From the cell containing the given text, extract its center point as [X, Y] coordinate. 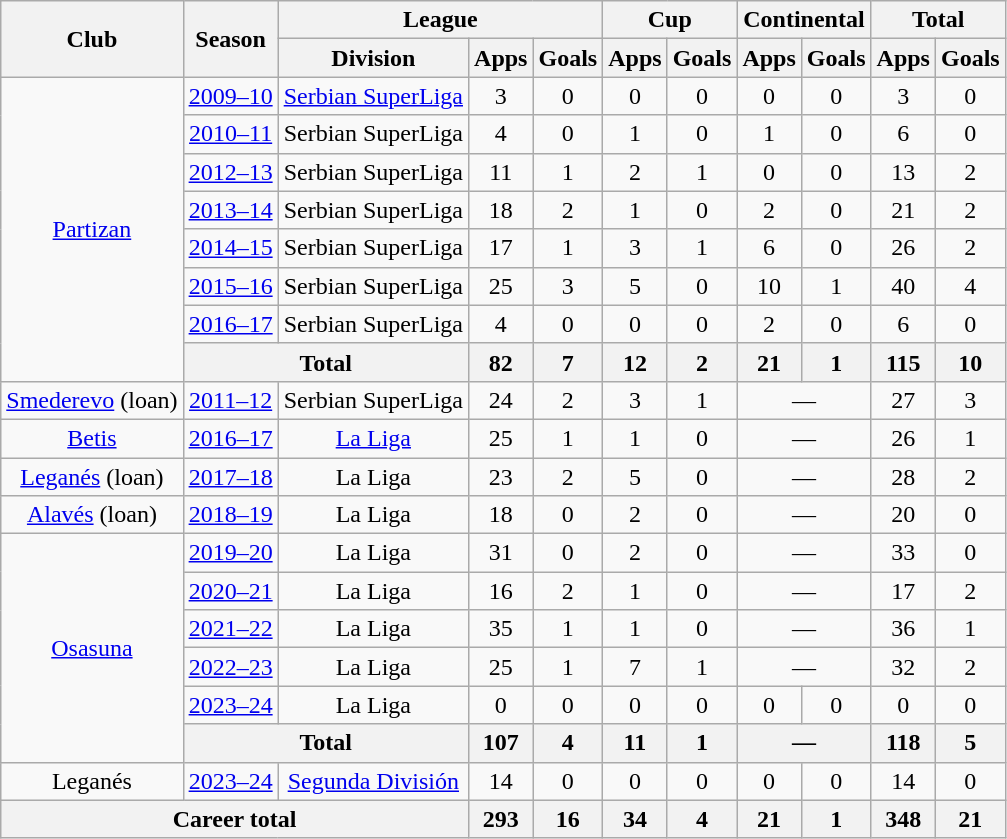
27 [903, 400]
2012–13 [230, 172]
31 [501, 553]
107 [501, 743]
2011–12 [230, 400]
2010–11 [230, 134]
20 [903, 515]
Division [373, 58]
23 [501, 477]
2019–20 [230, 553]
2021–22 [230, 629]
Leganés (loan) [92, 477]
Partizan [92, 229]
28 [903, 477]
League [440, 20]
2013–14 [230, 210]
24 [501, 400]
Leganés [92, 781]
Segunda División [373, 781]
33 [903, 553]
2020–21 [230, 591]
Cup [670, 20]
2018–19 [230, 515]
Club [92, 39]
Career total [235, 819]
36 [903, 629]
2009–10 [230, 96]
2014–15 [230, 248]
Alavés (loan) [92, 515]
32 [903, 667]
115 [903, 362]
Season [230, 39]
82 [501, 362]
Betis [92, 438]
Osasuna [92, 648]
118 [903, 743]
2015–16 [230, 286]
Continental [804, 20]
293 [501, 819]
348 [903, 819]
2017–18 [230, 477]
2022–23 [230, 667]
35 [501, 629]
12 [635, 362]
13 [903, 172]
40 [903, 286]
Smederevo (loan) [92, 400]
34 [635, 819]
